Identify which cell holds the provided text, then report its (x, y) central coordinate. 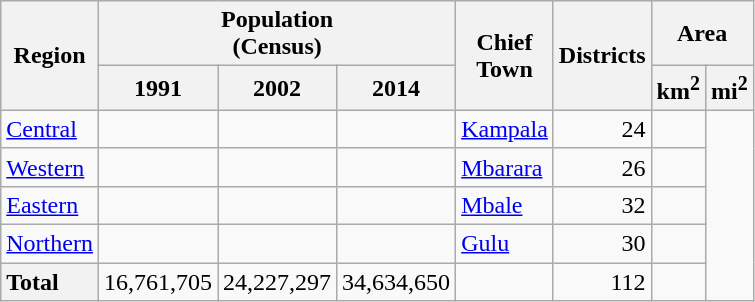
2002 (278, 88)
26 (602, 167)
Total (50, 282)
Northern (50, 244)
112 (602, 282)
Gulu (505, 244)
mi2 (729, 88)
24,227,297 (278, 282)
Mbale (505, 205)
32 (602, 205)
Population(Census) (276, 34)
Eastern (50, 205)
2014 (396, 88)
Districts (602, 56)
30 (602, 244)
16,761,705 (158, 282)
1991 (158, 88)
Western (50, 167)
km2 (678, 88)
Central (50, 129)
34,634,650 (396, 282)
Area (702, 34)
Mbarara (505, 167)
Kampala (505, 129)
ChiefTown (505, 56)
24 (602, 129)
Region (50, 56)
